Search for the cell housing the specified text and yield its [X, Y] center coordinate. 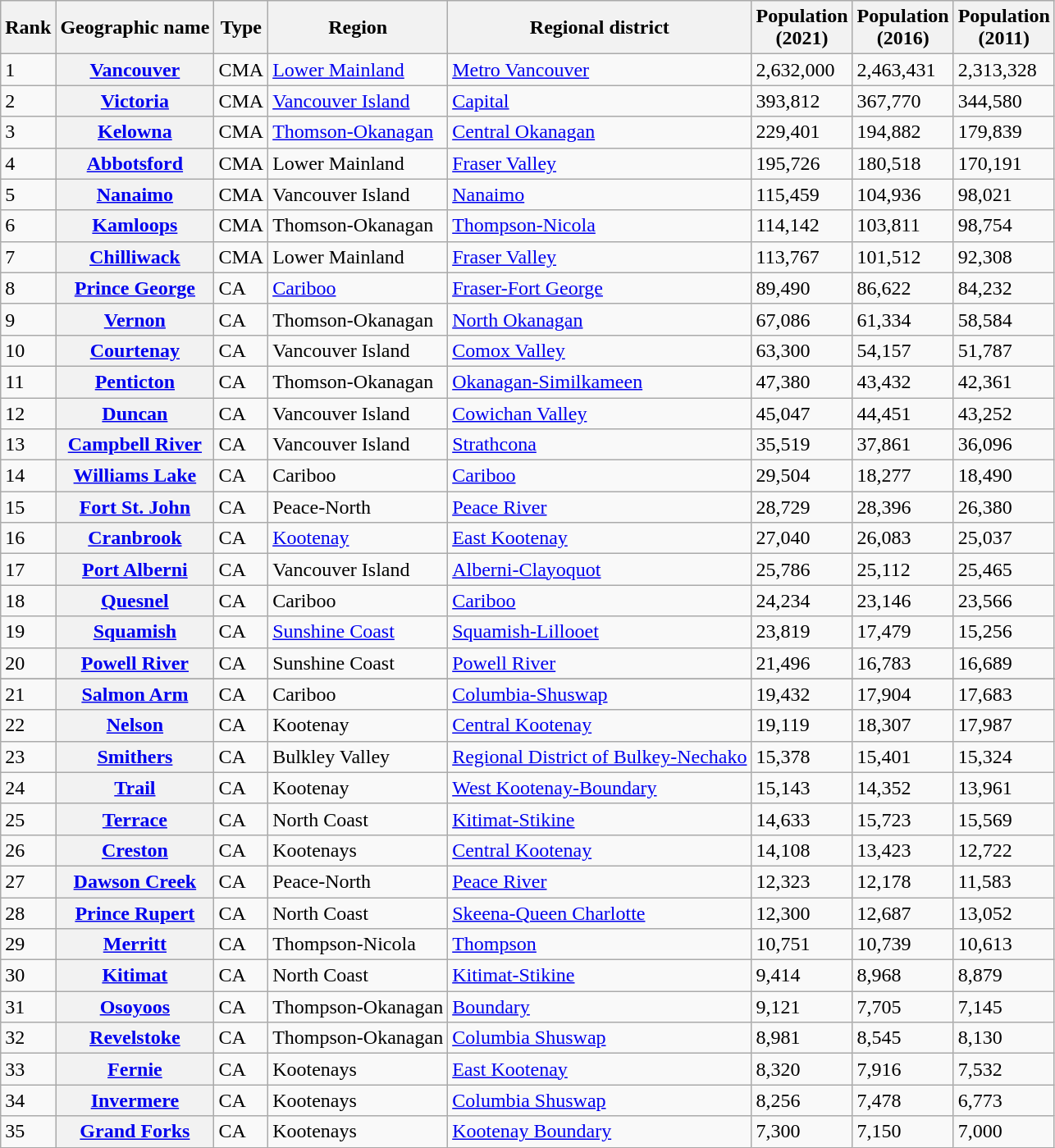
47,380 [802, 382]
22 [28, 725]
115,459 [802, 194]
Capital [600, 101]
Creston [135, 850]
Prince George [135, 288]
13,961 [1004, 788]
Kamloops [135, 226]
Strathcona [600, 445]
7,916 [902, 1069]
7,145 [1004, 1007]
14 [28, 476]
Okanagan-Similkameen [600, 382]
Salmon Arm [135, 694]
27 [28, 881]
16 [28, 538]
42,361 [1004, 382]
28 [28, 913]
36,096 [1004, 445]
14,633 [802, 819]
63,300 [802, 350]
7,000 [1004, 1132]
37,861 [902, 445]
Bulkley Valley [358, 757]
89,490 [802, 288]
4 [28, 163]
8,130 [1004, 1038]
Cranbrook [135, 538]
Comox Valley [600, 350]
9,121 [802, 1007]
13,423 [902, 850]
28,396 [902, 507]
14,108 [802, 850]
Skeena-Queen Charlotte [600, 913]
1 [28, 70]
18 [28, 601]
Victoria [135, 101]
North Okanagan [600, 319]
229,401 [802, 132]
32 [28, 1038]
51,787 [1004, 350]
194,882 [902, 132]
7,705 [902, 1007]
19,119 [802, 725]
17,683 [1004, 694]
13,052 [1004, 913]
8,981 [802, 1038]
61,334 [902, 319]
25,112 [902, 569]
Penticton [135, 382]
33 [28, 1069]
Nelson [135, 725]
Abbotsford [135, 163]
2,313,328 [1004, 70]
28,729 [802, 507]
92,308 [1004, 257]
11 [28, 382]
6 [28, 226]
15,723 [902, 819]
Population(2021) [802, 28]
Quesnel [135, 601]
15,324 [1004, 757]
8,320 [802, 1069]
27,040 [802, 538]
44,451 [902, 413]
Central Okanagan [600, 132]
14,352 [902, 788]
16,783 [902, 663]
21,496 [802, 663]
3 [28, 132]
Alberni-Clayoquot [600, 569]
16,689 [1004, 663]
Port Alberni [135, 569]
12,722 [1004, 850]
18,307 [902, 725]
23,819 [802, 632]
393,812 [802, 101]
18,490 [1004, 476]
43,252 [1004, 413]
Fort St. John [135, 507]
19 [28, 632]
15 [28, 507]
12,178 [902, 881]
Boundary [600, 1007]
Metro Vancouver [600, 70]
Grand Forks [135, 1132]
Population(2011) [1004, 28]
Campbell River [135, 445]
18,277 [902, 476]
9 [28, 319]
Prince Rupert [135, 913]
180,518 [902, 163]
12,300 [802, 913]
9,414 [802, 976]
12 [28, 413]
Vancouver [135, 70]
344,580 [1004, 101]
34 [28, 1100]
17,479 [902, 632]
Geographic name [135, 28]
Invermere [135, 1100]
101,512 [902, 257]
Smithers [135, 757]
7,150 [902, 1132]
84,232 [1004, 288]
Kitimat [135, 976]
15,256 [1004, 632]
8,879 [1004, 976]
29 [28, 944]
12,323 [802, 881]
25 [28, 819]
43,432 [902, 382]
Cowichan Valley [600, 413]
2,463,431 [902, 70]
West Kootenay-Boundary [600, 788]
170,191 [1004, 163]
54,157 [902, 350]
17 [28, 569]
24 [28, 788]
8,968 [902, 976]
67,086 [802, 319]
23,566 [1004, 601]
25,786 [802, 569]
15,143 [802, 788]
10,751 [802, 944]
Rank [28, 28]
Terrace [135, 819]
Chilliwack [135, 257]
15,378 [802, 757]
17,987 [1004, 725]
Courtenay [135, 350]
35 [28, 1132]
2 [28, 101]
114,142 [802, 226]
21 [28, 694]
98,021 [1004, 194]
26,380 [1004, 507]
24,234 [802, 601]
Kelowna [135, 132]
Fernie [135, 1069]
23 [28, 757]
195,726 [802, 163]
45,047 [802, 413]
103,811 [902, 226]
5 [28, 194]
Population(2016) [902, 28]
15,569 [1004, 819]
35,519 [802, 445]
Region [358, 28]
23,146 [902, 601]
Regional District of Bulkey-Nechako [600, 757]
104,936 [902, 194]
31 [28, 1007]
113,767 [802, 257]
Vernon [135, 319]
Revelstoke [135, 1038]
Thompson [600, 944]
7,478 [902, 1100]
29,504 [802, 476]
Fraser-Fort George [600, 288]
19,432 [802, 694]
Dawson Creek [135, 881]
11,583 [1004, 881]
Osoyoos [135, 1007]
20 [28, 663]
13 [28, 445]
2,632,000 [802, 70]
86,622 [902, 288]
12,687 [902, 913]
Williams Lake [135, 476]
26 [28, 850]
10,613 [1004, 944]
30 [28, 976]
25,465 [1004, 569]
98,754 [1004, 226]
Kootenay Boundary [600, 1132]
8,545 [902, 1038]
367,770 [902, 101]
10,739 [902, 944]
7 [28, 257]
17,904 [902, 694]
7,532 [1004, 1069]
Trail [135, 788]
Squamish-Lillooet [600, 632]
Merritt [135, 944]
Duncan [135, 413]
Columbia-Shuswap [600, 694]
26,083 [902, 538]
10 [28, 350]
Type [241, 28]
179,839 [1004, 132]
Squamish [135, 632]
Regional district [600, 28]
25,037 [1004, 538]
58,584 [1004, 319]
6,773 [1004, 1100]
15,401 [902, 757]
7,300 [802, 1132]
8 [28, 288]
8,256 [802, 1100]
